Capture the cell that displays the provided text and extract its (X, Y) central coordinate. 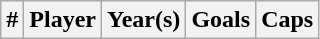
# (12, 20)
Player (63, 20)
Year(s) (144, 20)
Caps (288, 20)
Goals (221, 20)
